Pinpoint the cell where the given text exists, returning its [x, y] midpoint coordinate. 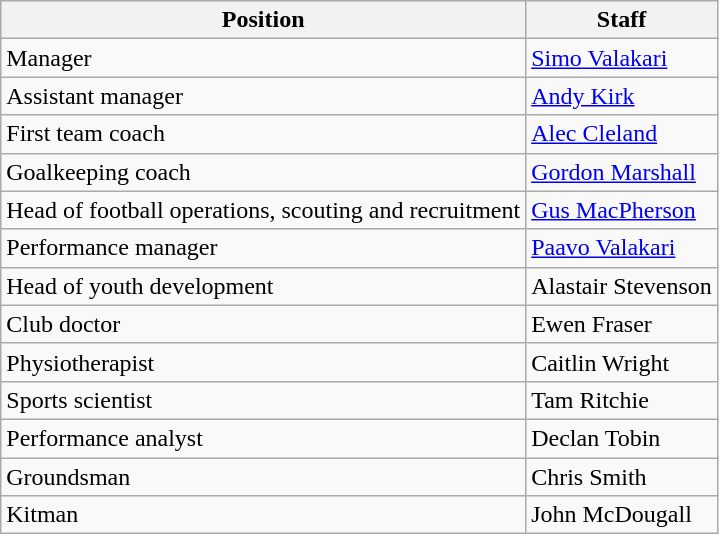
Physiotherapist [264, 362]
Tam Ritchie [622, 400]
Club doctor [264, 324]
Ewen Fraser [622, 324]
Head of football operations, scouting and recruitment [264, 210]
Alastair Stevenson [622, 286]
Head of youth development [264, 286]
Performance manager [264, 248]
Performance analyst [264, 438]
Paavo Valakari [622, 248]
Caitlin Wright [622, 362]
Assistant manager [264, 96]
Staff [622, 20]
Chris Smith [622, 477]
John McDougall [622, 515]
Simo Valakari [622, 58]
Andy Kirk [622, 96]
Gordon Marshall [622, 172]
Alec Cleland [622, 134]
Kitman [264, 515]
Goalkeeping coach [264, 172]
Manager [264, 58]
First team coach [264, 134]
Groundsman [264, 477]
Gus MacPherson [622, 210]
Sports scientist [264, 400]
Position [264, 20]
Declan Tobin [622, 438]
